From the cell containing the given text, extract its center point as (X, Y) coordinate. 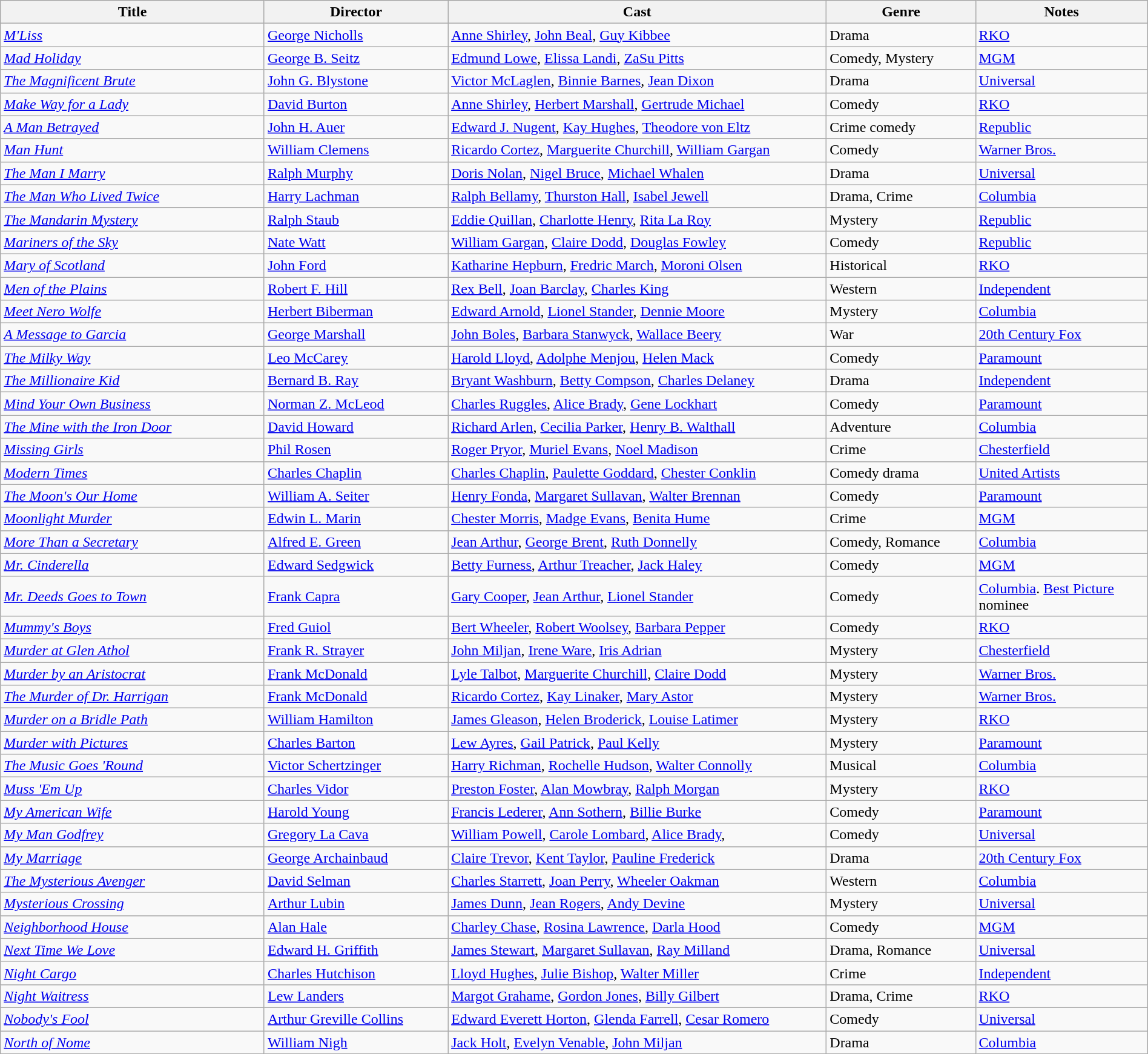
My Man Godfrey (133, 835)
Neighborhood House (133, 927)
Charles Barton (356, 743)
The Music Goes 'Round (133, 766)
Bernard B. Ray (356, 381)
A Man Betrayed (133, 127)
Ricardo Cortez, Marguerite Churchill, William Gargan (637, 150)
Edward H. Griffith (356, 950)
Charles Chaplin (356, 473)
Mysterious Crossing (133, 904)
Charles Chaplin, Paulette Goddard, Chester Conklin (637, 473)
Nate Watt (356, 242)
John Miljan, Irene Ware, Iris Adrian (637, 650)
Edward Everett Horton, Glenda Farrell, Cesar Romero (637, 1019)
David Burton (356, 104)
Muss 'Em Up (133, 789)
James Gleason, Helen Broderick, Louise Latimer (637, 720)
Henry Fonda, Margaret Sullavan, Walter Brennan (637, 496)
Edward Sedgwick (356, 565)
Victor McLaglen, Binnie Barnes, Jean Dixon (637, 81)
Charles Vidor (356, 789)
Charles Hutchison (356, 973)
Arthur Greville Collins (356, 1019)
Genre (901, 12)
Gregory La Cava (356, 835)
William Powell, Carole Lombard, Alice Brady, (637, 835)
Lew Landers (356, 996)
Modern Times (133, 473)
Next Time We Love (133, 950)
Cast (637, 12)
Harry Richman, Rochelle Hudson, Walter Connolly (637, 766)
Missing Girls (133, 450)
My American Wife (133, 812)
Musical (901, 766)
Title (133, 12)
Comedy drama (901, 473)
Margot Grahame, Gordon Jones, Billy Gilbert (637, 996)
Herbert Biberman (356, 312)
William Clemens (356, 150)
William Gargan, Claire Dodd, Douglas Fowley (637, 242)
David Selman (356, 881)
Anne Shirley, John Beal, Guy Kibbee (637, 35)
Drama, Romance (901, 950)
Mad Holiday (133, 58)
Mr. Deeds Goes to Town (133, 596)
Harold Lloyd, Adolphe Menjou, Helen Mack (637, 358)
Mary of Scotland (133, 265)
The Mandarin Mystery (133, 219)
Gary Cooper, Jean Arthur, Lionel Stander (637, 596)
Roger Pryor, Muriel Evans, Noel Madison (637, 450)
Preston Foster, Alan Mowbray, Ralph Morgan (637, 789)
William A. Seiter (356, 496)
Crime comedy (901, 127)
Edward J. Nugent, Kay Hughes, Theodore von Eltz (637, 127)
Meet Nero Wolfe (133, 312)
Historical (901, 265)
Fred Guiol (356, 627)
William Hamilton (356, 720)
Arthur Lubin (356, 904)
George B. Seitz (356, 58)
The Mine with the Iron Door (133, 427)
Charles Starrett, Joan Perry, Wheeler Oakman (637, 881)
The Millionaire Kid (133, 381)
Ricardo Cortez, Kay Linaker, Mary Astor (637, 697)
Anne Shirley, Herbert Marshall, Gertrude Michael (637, 104)
George Archainbaud (356, 858)
Mind Your Own Business (133, 404)
Robert F. Hill (356, 289)
William Nigh (356, 1042)
Betty Furness, Arthur Treacher, Jack Haley (637, 565)
Nobody's Fool (133, 1019)
Edwin L. Marin (356, 519)
James Stewart, Margaret Sullavan, Ray Milland (637, 950)
Frank R. Strayer (356, 650)
North of Nome (133, 1042)
Doris Nolan, Nigel Bruce, Michael Whalen (637, 173)
Edward Arnold, Lionel Stander, Dennie Moore (637, 312)
David Howard (356, 427)
Charles Ruggles, Alice Brady, Gene Lockhart (637, 404)
Claire Trevor, Kent Taylor, Pauline Frederick (637, 858)
The Magnificent Brute (133, 81)
Murder at Glen Athol (133, 650)
John H. Auer (356, 127)
Night Waitress (133, 996)
Moonlight Murder (133, 519)
Bert Wheeler, Robert Woolsey, Barbara Pepper (637, 627)
Ralph Staub (356, 219)
The Mysterious Avenger (133, 881)
Norman Z. McLeod (356, 404)
Notes (1061, 12)
Leo McCarey (356, 358)
Night Cargo (133, 973)
The Moon's Our Home (133, 496)
Jack Holt, Evelyn Venable, John Miljan (637, 1042)
Comedy, Romance (901, 542)
The Murder of Dr. Harrigan (133, 697)
The Man Who Lived Twice (133, 196)
Adventure (901, 427)
Francis Lederer, Ann Sothern, Billie Burke (637, 812)
Murder on a Bridle Path (133, 720)
Richard Arlen, Cecilia Parker, Henry B. Walthall (637, 427)
Jean Arthur, George Brent, Ruth Donnelly (637, 542)
War (901, 335)
Lyle Talbot, Marguerite Churchill, Claire Dodd (637, 674)
Edmund Lowe, Elissa Landi, ZaSu Pitts (637, 58)
John G. Blystone (356, 81)
Ralph Bellamy, Thurston Hall, Isabel Jewell (637, 196)
The Man I Marry (133, 173)
John Boles, Barbara Stanwyck, Wallace Beery (637, 335)
Mr. Cinderella (133, 565)
Director (356, 12)
George Marshall (356, 335)
My Marriage (133, 858)
Chester Morris, Madge Evans, Benita Hume (637, 519)
Mummy's Boys (133, 627)
Murder with Pictures (133, 743)
Lloyd Hughes, Julie Bishop, Walter Miller (637, 973)
James Dunn, Jean Rogers, Andy Devine (637, 904)
Columbia. Best Picture nominee (1061, 596)
Mariners of the Sky (133, 242)
M'Liss (133, 35)
Murder by an Aristocrat (133, 674)
Charley Chase, Rosina Lawrence, Darla Hood (637, 927)
Victor Schertzinger (356, 766)
The Milky Way (133, 358)
Frank Capra (356, 596)
Comedy, Mystery (901, 58)
Phil Rosen (356, 450)
Make Way for a Lady (133, 104)
Harold Young (356, 812)
Ralph Murphy (356, 173)
Harry Lachman (356, 196)
Men of the Plains (133, 289)
Eddie Quillan, Charlotte Henry, Rita La Roy (637, 219)
George Nicholls (356, 35)
Rex Bell, Joan Barclay, Charles King (637, 289)
Alan Hale (356, 927)
More Than a Secretary (133, 542)
Bryant Washburn, Betty Compson, Charles Delaney (637, 381)
United Artists (1061, 473)
Katharine Hepburn, Fredric March, Moroni Olsen (637, 265)
Man Hunt (133, 150)
Lew Ayres, Gail Patrick, Paul Kelly (637, 743)
John Ford (356, 265)
A Message to Garcia (133, 335)
Alfred E. Green (356, 542)
